Locate the cell with the specified text and output its [x, y] center coordinate. 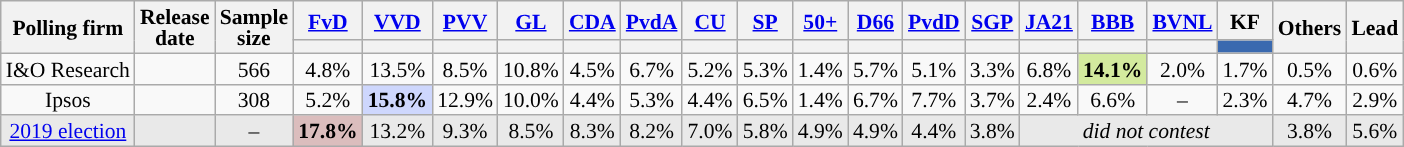
13.2% [398, 132]
2.0% [1182, 68]
Ipsos [68, 100]
2.9% [1374, 100]
Polling firm [68, 27]
D66 [876, 20]
308 [254, 100]
17.8% [328, 132]
BBB [1112, 20]
9.3% [465, 132]
3.7% [992, 100]
Lead [1374, 27]
14.1% [1112, 68]
5.7% [876, 68]
KF [1246, 20]
1.7% [1246, 68]
did not contest [1146, 132]
2.4% [1049, 100]
6.5% [766, 100]
PvdA [652, 20]
PvdD [934, 20]
Samplesize [254, 27]
CU [710, 20]
5.6% [1374, 132]
10.8% [531, 68]
BVNL [1182, 20]
4.5% [592, 68]
2.3% [1246, 100]
0.5% [1310, 68]
6.8% [1049, 68]
JA21 [1049, 20]
6.6% [1112, 100]
8.2% [652, 132]
2019 election [68, 132]
50+ [820, 20]
SP [766, 20]
7.7% [934, 100]
VVD [398, 20]
I&O Research [68, 68]
5.1% [934, 68]
12.9% [465, 100]
15.8% [398, 100]
SGP [992, 20]
4.8% [328, 68]
4.7% [1310, 100]
GL [531, 20]
5.8% [766, 132]
PVV [465, 20]
Releasedate [175, 27]
CDA [592, 20]
566 [254, 68]
FvD [328, 20]
8.3% [592, 132]
Others [1310, 27]
7.0% [710, 132]
0.6% [1374, 68]
13.5% [398, 68]
3.3% [992, 68]
10.0% [531, 100]
